Provide the [X, Y] coordinate of the cell's center where the given text is located.  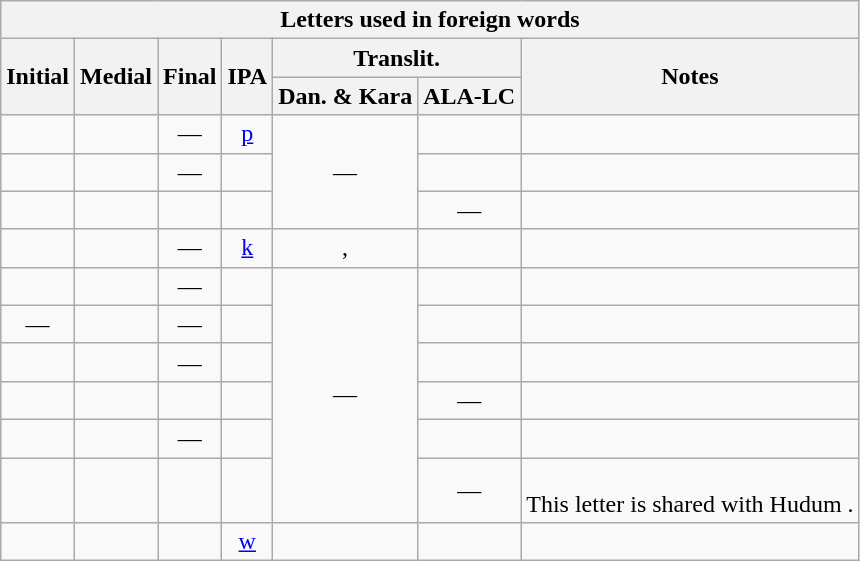
ALA-LC [470, 96]
w [248, 542]
IPA [248, 77]
p [248, 134]
This letter is shared with Hudum . [690, 490]
, [346, 248]
Translit. [397, 58]
Final [190, 77]
Initial [38, 77]
Letters used in foreign words [430, 20]
Notes [690, 77]
k [248, 248]
Medial [116, 77]
Dan. & Kara [346, 96]
